Search for the cell housing the specified text and yield its [X, Y] center coordinate. 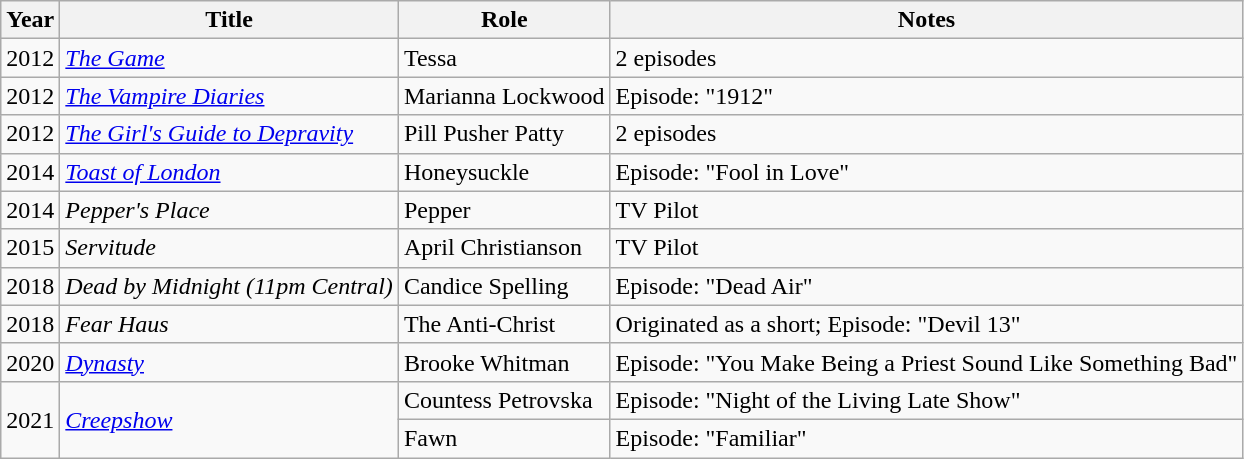
The Vampire Diaries [230, 96]
2020 [30, 362]
The Game [230, 58]
Creepshow [230, 419]
Originated as a short; Episode: "Devil 13" [926, 324]
The Anti-Christ [504, 324]
2021 [30, 419]
Tessa [504, 58]
The Girl's Guide to Depravity [230, 134]
Honeysuckle [504, 172]
Toast of London [230, 172]
Episode: "Night of the Living Late Show" [926, 400]
Pepper's Place [230, 210]
Countess Petrovska [504, 400]
Pill Pusher Patty [504, 134]
Role [504, 20]
Candice Spelling [504, 286]
Episode: "Dead Air" [926, 286]
Episode: "You Make Being a Priest Sound Like Something Bad" [926, 362]
Episode: "Familiar" [926, 438]
Dead by Midnight (11pm Central) [230, 286]
Notes [926, 20]
Servitude [230, 248]
Brooke Whitman [504, 362]
Episode: "Fool in Love" [926, 172]
Episode: "1912" [926, 96]
Title [230, 20]
Marianna Lockwood [504, 96]
Dynasty [230, 362]
Fawn [504, 438]
Pepper [504, 210]
Year [30, 20]
2015 [30, 248]
April Christianson [504, 248]
Fear Haus [230, 324]
